Detect which cell encompasses the target text, then output its (x, y) center coordinate. 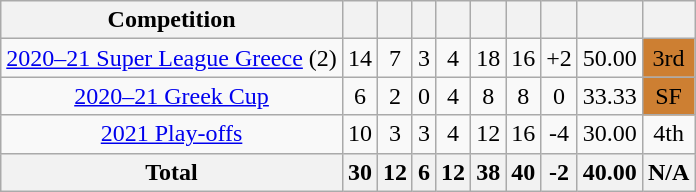
-2 (560, 172)
SF (668, 96)
38 (488, 172)
-4 (560, 134)
30.00 (610, 134)
40 (524, 172)
3rd (668, 58)
50.00 (610, 58)
2021 Play-offs (172, 134)
10 (360, 134)
18 (488, 58)
N/A (668, 172)
40.00 (610, 172)
Total (172, 172)
14 (360, 58)
2 (394, 96)
2020–21 Greek Cup (172, 96)
Competition (172, 20)
2020–21 Super League Greece (2) (172, 58)
+2 (560, 58)
33.33 (610, 96)
7 (394, 58)
4th (668, 134)
30 (360, 172)
